Identify which cell holds the provided text, then report its (x, y) central coordinate. 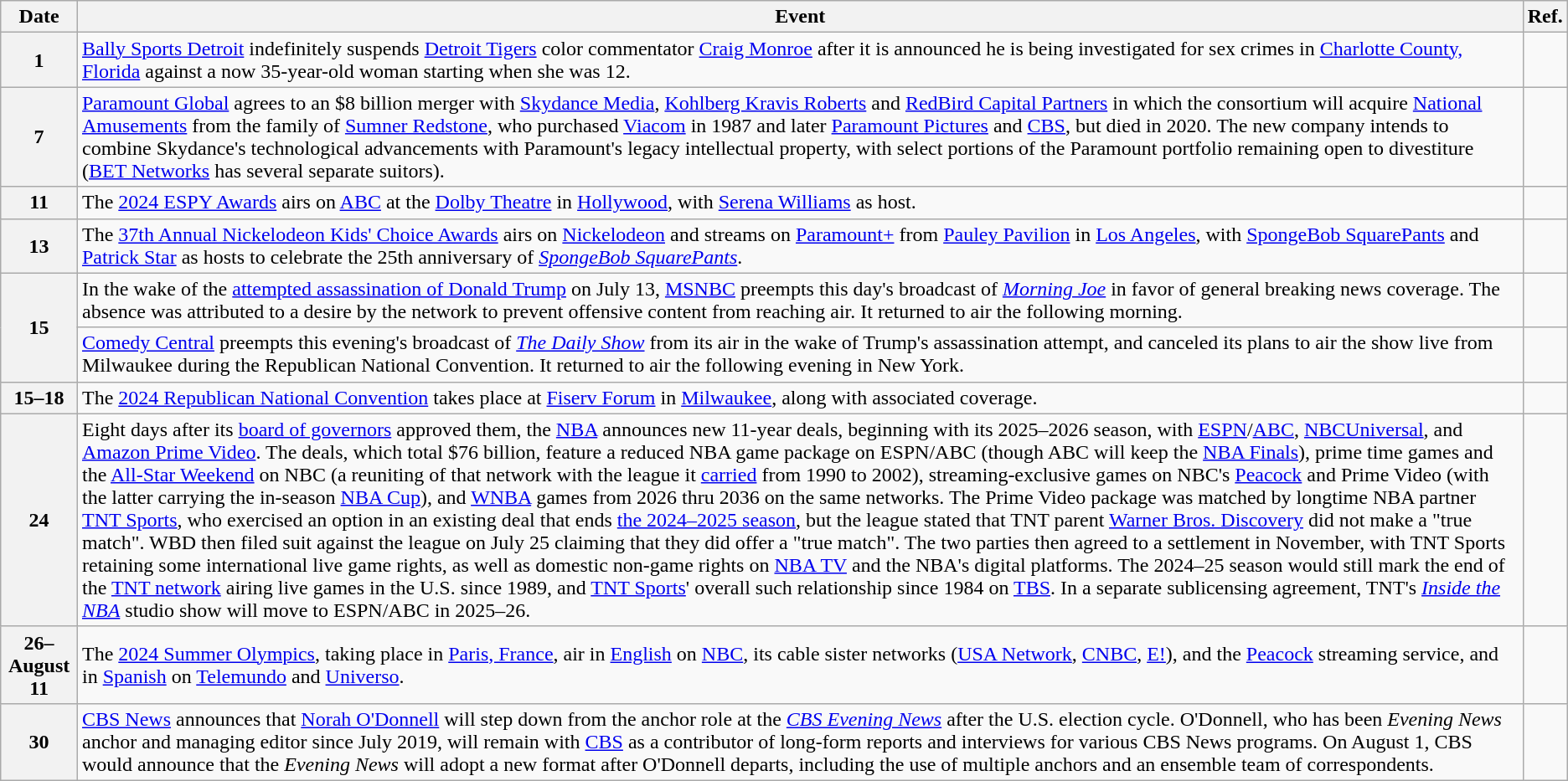
11 (39, 203)
1 (39, 60)
26–August 11 (39, 665)
7 (39, 137)
Date (39, 17)
Event (800, 17)
30 (39, 742)
The 2024 Republican National Convention takes place at Fiserv Forum in Milwaukee, along with associated coverage. (800, 398)
The 2024 ESPY Awards airs on ABC at the Dolby Theatre in Hollywood, with Serena Williams as host. (800, 203)
13 (39, 246)
Ref. (1545, 17)
24 (39, 520)
15–18 (39, 398)
15 (39, 327)
